Return (x, y) of the center of cell containing provided text 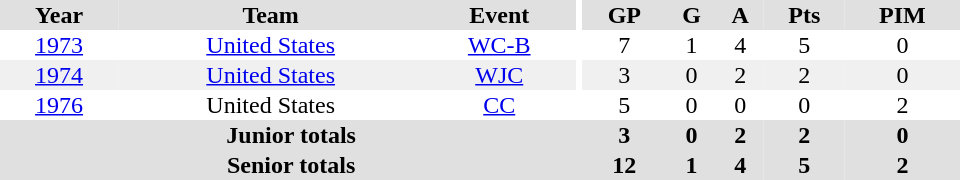
CC (499, 105)
1973 (59, 45)
G (691, 15)
PIM (902, 15)
Team (270, 15)
1974 (59, 75)
Event (499, 15)
Junior totals (291, 135)
1976 (59, 105)
GP (624, 15)
WC-B (499, 45)
7 (624, 45)
Year (59, 15)
12 (624, 165)
Pts (804, 15)
A (740, 15)
Senior totals (291, 165)
WJC (499, 75)
